Return the (x, y) coordinate for the center point of the cell that contains the specified text.  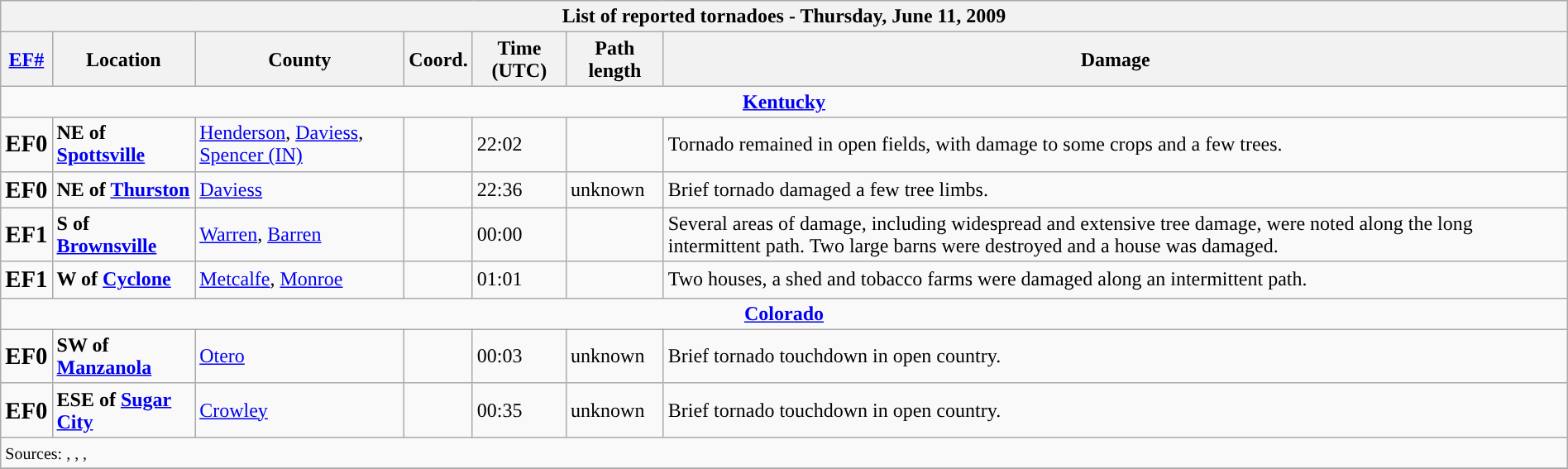
Henderson, Daviess, Spencer (IN) (299, 144)
County (299, 60)
S of Brownsville (124, 235)
Two houses, a shed and tobacco farms were damaged along an intermittent path. (1115, 280)
00:35 (519, 410)
NE of Thurston (124, 189)
ESE of Sugar City (124, 410)
Path length (615, 60)
00:00 (519, 235)
W of Cyclone (124, 280)
Warren, Barren (299, 235)
NE of Spottsville (124, 144)
Location (124, 60)
SW of Manzanola (124, 356)
Damage (1115, 60)
22:36 (519, 189)
Brief tornado damaged a few tree limbs. (1115, 189)
Time (UTC) (519, 60)
22:02 (519, 144)
EF# (26, 60)
00:03 (519, 356)
Coord. (438, 60)
Colorado (784, 313)
Crowley (299, 410)
01:01 (519, 280)
List of reported tornadoes - Thursday, June 11, 2009 (784, 17)
Metcalfe, Monroe (299, 280)
Sources: , , , (784, 452)
Otero (299, 356)
Kentucky (784, 102)
Daviess (299, 189)
Tornado remained in open fields, with damage to some crops and a few trees. (1115, 144)
